Identify which cell holds the provided text, then report its (X, Y) central coordinate. 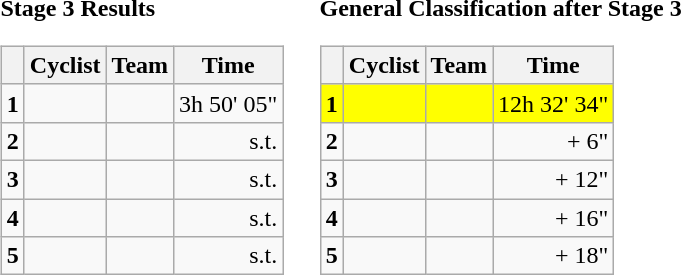
+ 16" (554, 217)
+ 12" (554, 179)
12h 32' 34" (554, 103)
3h 50' 05" (228, 103)
+ 6" (554, 141)
+ 18" (554, 256)
